Pinpoint the cell where the given text exists, returning its [X, Y] midpoint coordinate. 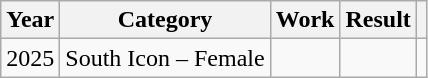
Category [165, 20]
Result [378, 20]
2025 [30, 58]
Work [305, 20]
South Icon – Female [165, 58]
Year [30, 20]
